From the cell containing the given text, extract its center point as [x, y] coordinate. 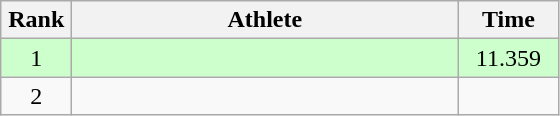
Time [508, 20]
Rank [36, 20]
2 [36, 96]
Athlete [265, 20]
1 [36, 58]
11.359 [508, 58]
